Scan for the cell matching the given text and deliver its [x, y] coordinate at center. 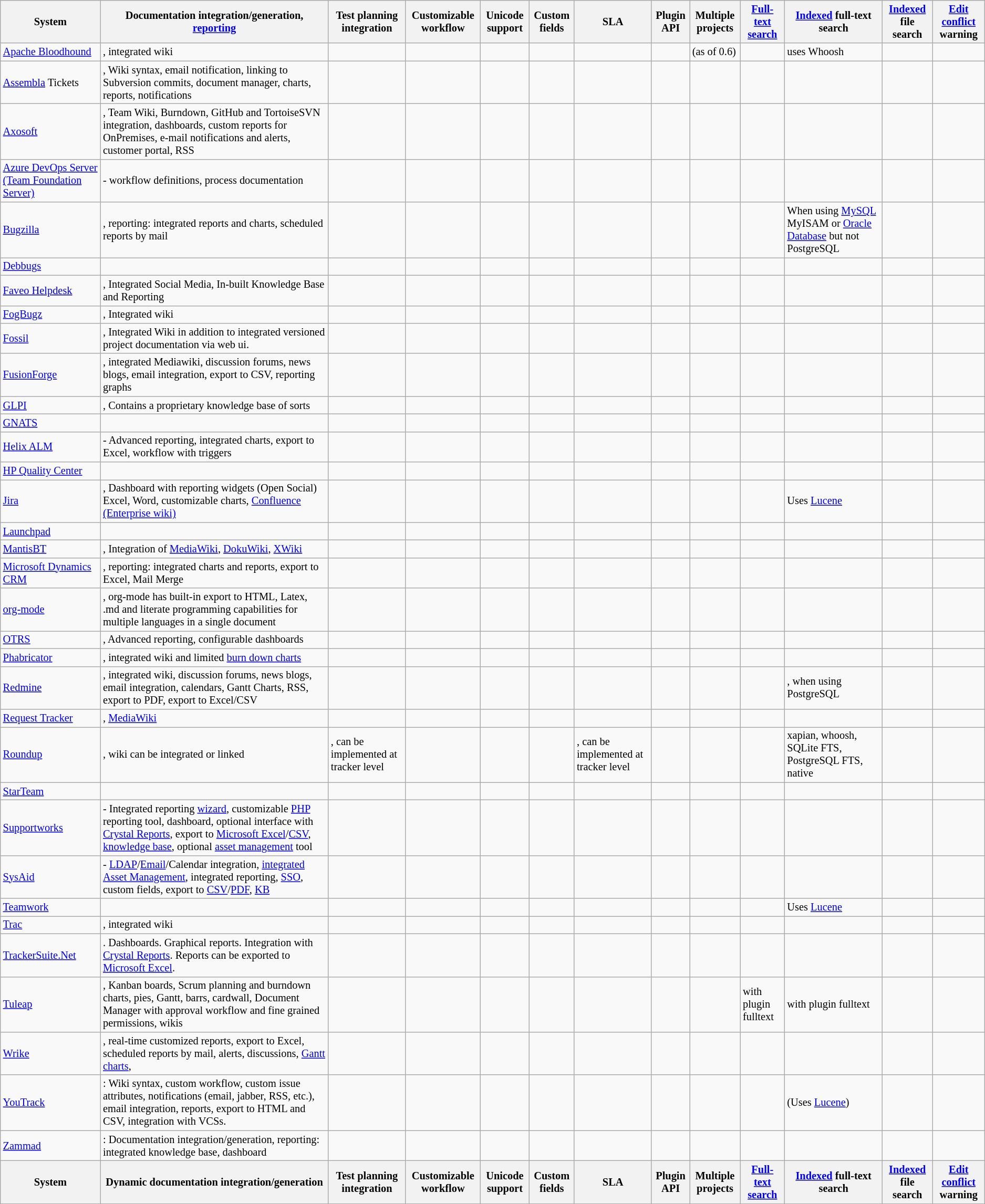
, Integrated Social Media, In-built Knowledge Base and Reporting [214, 290]
- Advanced reporting, integrated charts, export to Excel, workflow with triggers [214, 447]
xapian, whoosh, SQLite FTS, PostgreSQL FTS, native [833, 755]
Wrike [50, 1053]
, wiki can be integrated or linked [214, 755]
Microsoft Dynamics CRM [50, 573]
, integrated wiki, discussion forums, news blogs, email integration, calendars, Gantt Charts, RSS, export to PDF, export to Excel/CSV [214, 688]
Teamwork [50, 907]
Axosoft [50, 131]
, real-time customized reports, export to Excel, scheduled reports by mail, alerts, discussions, Gantt charts, [214, 1053]
, Contains a proprietary knowledge base of sorts [214, 405]
FogBugz [50, 315]
Request Tracker [50, 718]
Launchpad [50, 531]
Apache Bloodhound [50, 52]
Jira [50, 501]
org-mode [50, 610]
, Dashboard with reporting widgets (Open Social) Excel, Word, customizable charts, Confluence (Enterprise wiki) [214, 501]
Tuleap [50, 1004]
Roundup [50, 755]
- LDAP/Email/Calendar integration, integrated Asset Management, integrated reporting, SSO, custom fields, export to CSV/PDF, KB [214, 877]
FusionForge [50, 375]
, reporting: integrated reports and charts, scheduled reports by mail [214, 230]
SysAid [50, 877]
Zammad [50, 1146]
, MediaWiki [214, 718]
(Uses Lucene) [833, 1103]
Trac [50, 925]
YouTrack [50, 1103]
, reporting: integrated charts and reports, export to Excel, Mail Merge [214, 573]
GNATS [50, 423]
OTRS [50, 640]
StarTeam [50, 791]
GLPI [50, 405]
Assembla Tickets [50, 82]
When using MySQL MyISAM or Oracle Database but not PostgreSQL [833, 230]
, integrated wiki and limited burn down charts [214, 657]
, Integrated Wiki in addition to integrated versioned project documentation via web ui. [214, 338]
: Documentation integration/generation, reporting: integrated knowledge base, dashboard [214, 1146]
. Dashboards. Graphical reports. Integration with Crystal Reports. Reports can be exported to Microsoft Excel. [214, 955]
, Advanced reporting, configurable dashboards [214, 640]
TrackerSuite.Net [50, 955]
, Wiki syntax, email notification, linking to Subversion commits, document manager, charts, reports, notifications [214, 82]
, Integrated wiki [214, 315]
Phabricator [50, 657]
Azure DevOps Server (Team Foundation Server) [50, 181]
Debbugs [50, 266]
Supportworks [50, 828]
Faveo Helpdesk [50, 290]
Bugzilla [50, 230]
, integrated Mediawiki, discussion forums, news blogs, email integration, export to CSV, reporting graphs [214, 375]
Redmine [50, 688]
Fossil [50, 338]
Dynamic documentation integration/generation [214, 1182]
, Integration of MediaWiki, DokuWiki, XWiki [214, 549]
, when using PostgreSQL [833, 688]
uses Whoosh [833, 52]
Documentation integration/generation, reporting [214, 22]
- workflow definitions, process documentation [214, 181]
HP Quality Center [50, 471]
Helix ALM [50, 447]
MantisBT [50, 549]
(as of 0.6) [715, 52]
, org-mode has built-in export to HTML, Latex, .md and literate programming capabilities for multiple languages in a single document [214, 610]
